Return the [x, y] coordinate for the center point of the cell that contains the specified text.  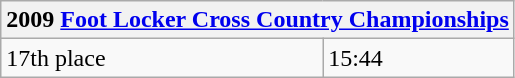
17th place [162, 58]
15:44 [419, 58]
2009 Foot Locker Cross Country Championships [258, 20]
